Return the (x, y) coordinate for the center point of the cell that contains the specified text.  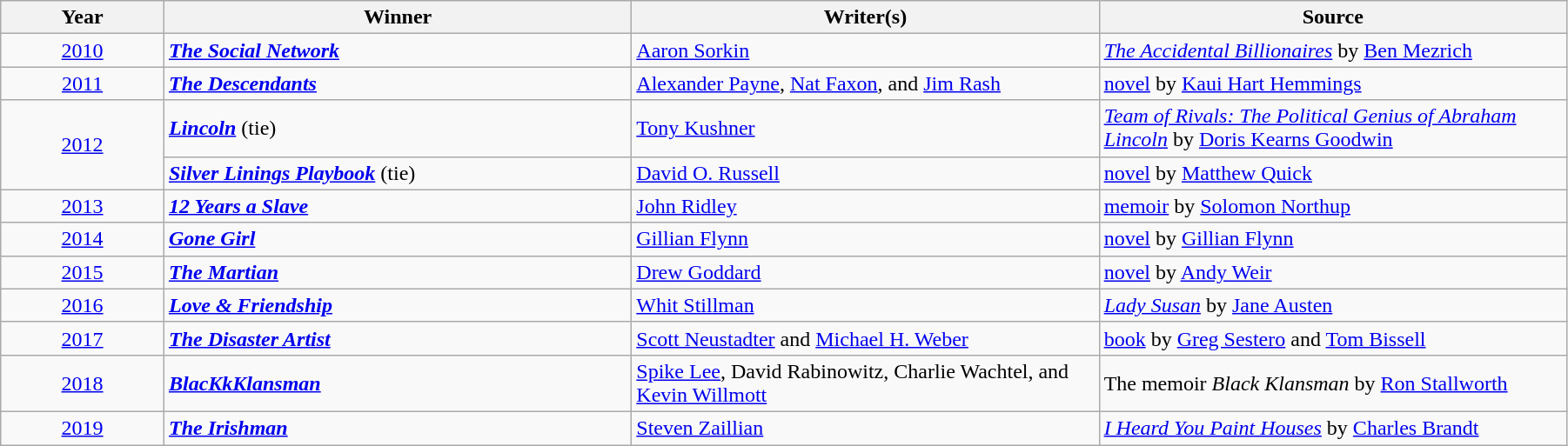
2011 (83, 83)
2014 (83, 239)
Aaron Sorkin (865, 50)
Steven Zaillian (865, 428)
Spike Lee, David Rabinowitz, Charlie Wachtel, and Kevin Willmott (865, 383)
The Disaster Artist (397, 338)
memoir by Solomon Northup (1333, 206)
The Irishman (397, 428)
BlacKkKlansman (397, 383)
Gone Girl (397, 239)
novel by Gillian Flynn (1333, 239)
2010 (83, 50)
Gillian Flynn (865, 239)
Writer(s) (865, 17)
I Heard You Paint Houses by Charles Brandt (1333, 428)
The memoir Black Klansman by Ron Stallworth (1333, 383)
Lincoln (tie) (397, 129)
2016 (83, 305)
2013 (83, 206)
The Accidental Billionaires by Ben Mezrich (1333, 50)
Team of Rivals: The Political Genius of Abraham Lincoln by Doris Kearns Goodwin (1333, 129)
2019 (83, 428)
The Descendants (397, 83)
novel by Andy Weir (1333, 272)
2017 (83, 338)
book by Greg Sestero and Tom Bissell (1333, 338)
Scott Neustadter and Michael H. Weber (865, 338)
Tony Kushner (865, 129)
2018 (83, 383)
Source (1333, 17)
novel by Matthew Quick (1333, 173)
John Ridley (865, 206)
Love & Friendship (397, 305)
Lady Susan by Jane Austen (1333, 305)
The Martian (397, 272)
The Social Network (397, 50)
Alexander Payne, Nat Faxon, and Jim Rash (865, 83)
Whit Stillman (865, 305)
Winner (397, 17)
David O. Russell (865, 173)
Year (83, 17)
Drew Goddard (865, 272)
2012 (83, 144)
Silver Linings Playbook (tie) (397, 173)
12 Years a Slave (397, 206)
2015 (83, 272)
novel by Kaui Hart Hemmings (1333, 83)
